Output the (X, Y) coordinate of the center of the cell containing the given text.  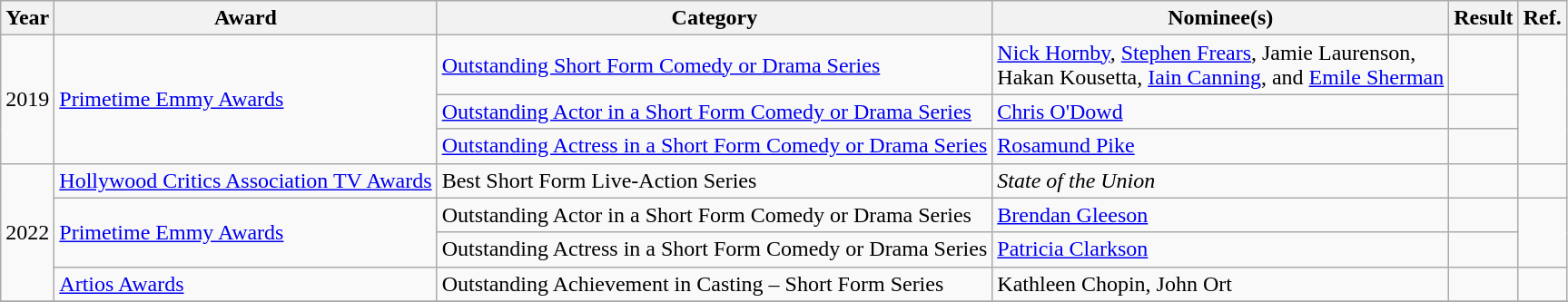
Category (715, 18)
Outstanding Achievement in Casting – Short Form Series (715, 284)
Rosamund Pike (1220, 146)
Brendan Gleeson (1220, 215)
Award (245, 18)
Nick Hornby, Stephen Frears, Jamie Laurenson, Hakan Kousetta, Iain Canning, and Emile Sherman (1220, 65)
Best Short Form Live-Action Series (715, 180)
Patricia Clarkson (1220, 249)
Hollywood Critics Association TV Awards (245, 180)
Nominee(s) (1220, 18)
Year (27, 18)
Chris O'Dowd (1220, 112)
2022 (27, 232)
Result (1484, 18)
Ref. (1542, 18)
2019 (27, 100)
State of the Union (1220, 180)
Kathleen Chopin, John Ort (1220, 284)
Outstanding Short Form Comedy or Drama Series (715, 65)
Artios Awards (245, 284)
